Scan for the cell matching the given text and deliver its [x, y] coordinate at center. 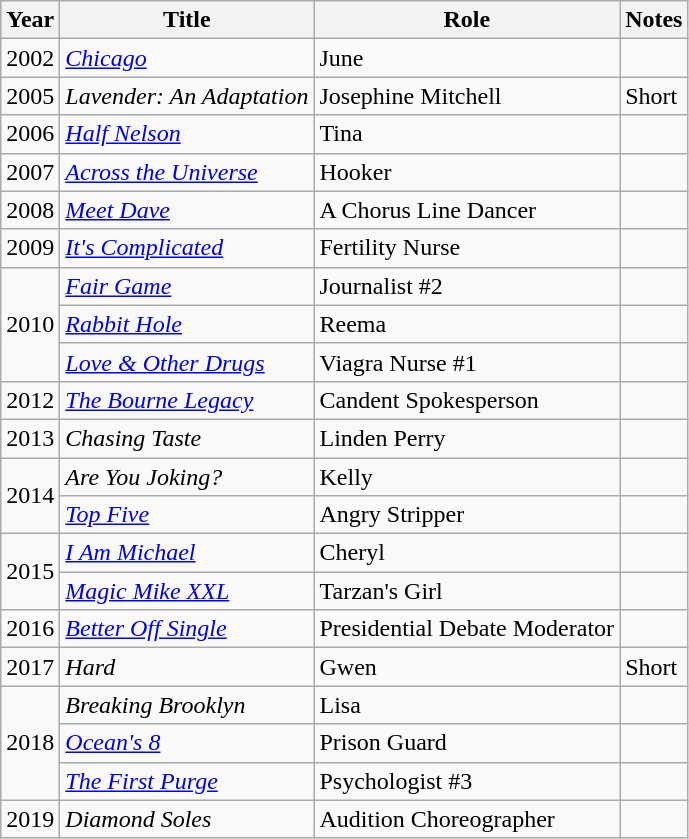
Love & Other Drugs [187, 362]
The Bourne Legacy [187, 400]
Prison Guard [467, 743]
2018 [30, 743]
I Am Michael [187, 553]
Year [30, 20]
Ocean's 8 [187, 743]
Lavender: An Adaptation [187, 96]
A Chorus Line Dancer [467, 210]
Tarzan's Girl [467, 591]
Hooker [467, 172]
Magic Mike XXL [187, 591]
Chasing Taste [187, 438]
2006 [30, 134]
Viagra Nurse #1 [467, 362]
The First Purge [187, 781]
2005 [30, 96]
Fair Game [187, 286]
Fertility Nurse [467, 248]
Kelly [467, 477]
2016 [30, 629]
June [467, 58]
Presidential Debate Moderator [467, 629]
Tina [467, 134]
Are You Joking? [187, 477]
Chicago [187, 58]
2014 [30, 496]
Half Nelson [187, 134]
2019 [30, 819]
It's Complicated [187, 248]
Candent Spokesperson [467, 400]
Breaking Brooklyn [187, 705]
2002 [30, 58]
2017 [30, 667]
Linden Perry [467, 438]
2015 [30, 572]
Meet Dave [187, 210]
Hard [187, 667]
2010 [30, 324]
Angry Stripper [467, 515]
Journalist #2 [467, 286]
Psychologist #3 [467, 781]
Top Five [187, 515]
Audition Choreographer [467, 819]
Diamond Soles [187, 819]
Rabbit Hole [187, 324]
Better Off Single [187, 629]
2009 [30, 248]
Role [467, 20]
Josephine Mitchell [467, 96]
Across the Universe [187, 172]
Lisa [467, 705]
Cheryl [467, 553]
Gwen [467, 667]
2008 [30, 210]
2012 [30, 400]
2013 [30, 438]
2007 [30, 172]
Title [187, 20]
Notes [654, 20]
Reema [467, 324]
